Provide the [X, Y] coordinate of the cell's center where the given text is located.  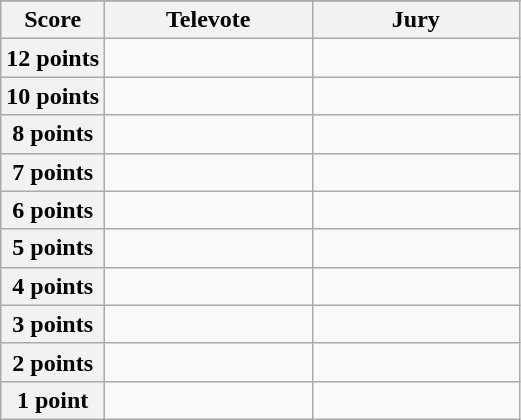
4 points [53, 286]
10 points [53, 96]
7 points [53, 172]
2 points [53, 362]
8 points [53, 134]
3 points [53, 324]
1 point [53, 400]
6 points [53, 210]
Jury [416, 20]
12 points [53, 58]
Score [53, 20]
Televote [209, 20]
5 points [53, 248]
